Scan for the cell matching the given text and deliver its [x, y] coordinate at center. 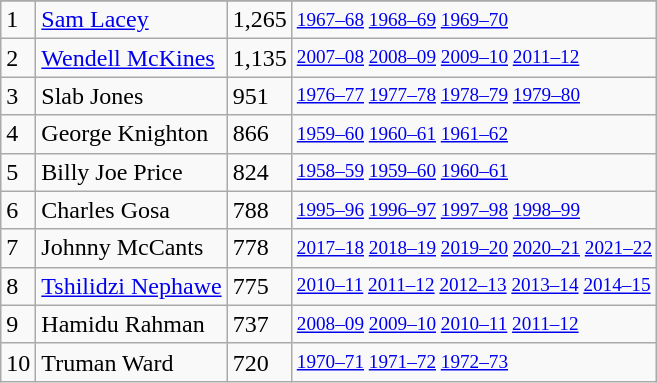
788 [260, 210]
2007–08 2008–09 2009–10 2011–12 [474, 58]
951 [260, 96]
Sam Lacey [132, 20]
Charles Gosa [132, 210]
Wendell McKines [132, 58]
2 [18, 58]
1 [18, 20]
1995–96 1996–97 1997–98 1998–99 [474, 210]
2008–09 2009–10 2010–11 2011–12 [474, 324]
866 [260, 134]
8 [18, 286]
1959–60 1960–61 1961–62 [474, 134]
Hamidu Rahman [132, 324]
720 [260, 362]
7 [18, 248]
824 [260, 172]
1967–68 1968–69 1969–70 [474, 20]
3 [18, 96]
1,265 [260, 20]
775 [260, 286]
6 [18, 210]
Johnny McCants [132, 248]
1976–77 1977–78 1978–79 1979–80 [474, 96]
George Knighton [132, 134]
Tshilidzi Nephawe [132, 286]
5 [18, 172]
Billy Joe Price [132, 172]
1958–59 1959–60 1960–61 [474, 172]
737 [260, 324]
2010–11 2011–12 2012–13 2013–14 2014–15 [474, 286]
4 [18, 134]
1970–71 1971–72 1972–73 [474, 362]
9 [18, 324]
Truman Ward [132, 362]
10 [18, 362]
Slab Jones [132, 96]
778 [260, 248]
1,135 [260, 58]
2017–18 2018–19 2019–20 2020–21 2021–22 [474, 248]
